Pinpoint the cell where the given text exists, returning its (x, y) midpoint coordinate. 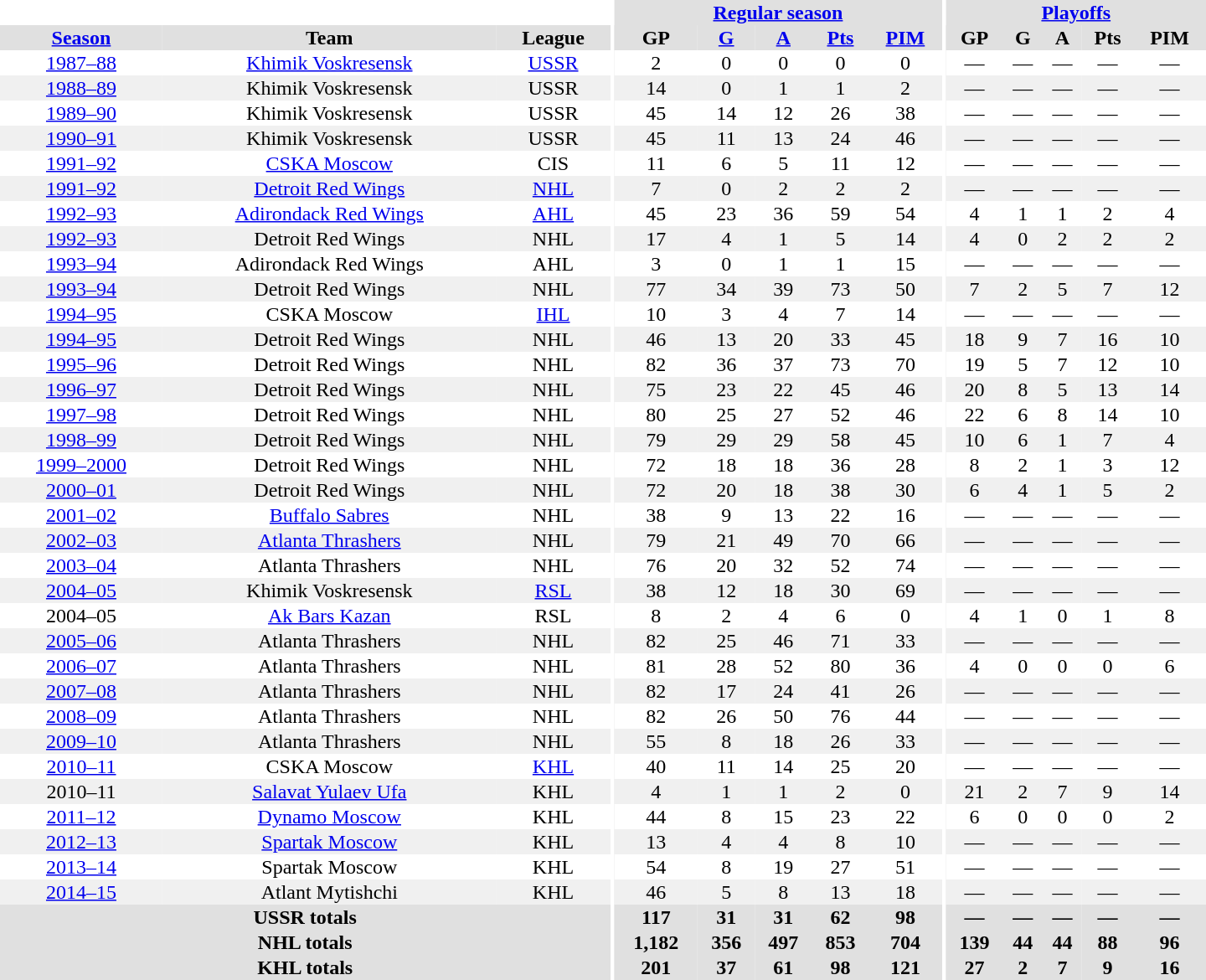
2006–07 (81, 666)
201 (657, 967)
NHL totals (305, 942)
1990–91 (81, 138)
2005–06 (81, 641)
2002–03 (81, 540)
1997–98 (81, 415)
853 (840, 942)
2012–13 (81, 842)
69 (906, 591)
49 (783, 540)
704 (906, 942)
USSR totals (305, 917)
2000–01 (81, 490)
121 (906, 967)
Atlant Mytishchi (330, 892)
Salavat Yulaev Ufa (330, 792)
Regular season (779, 13)
51 (906, 867)
39 (783, 289)
IHL (554, 314)
1987–88 (81, 63)
139 (975, 942)
58 (840, 440)
Playoffs (1076, 13)
497 (783, 942)
League (554, 38)
2009–10 (81, 741)
2011–12 (81, 817)
2003–04 (81, 565)
74 (906, 565)
Buffalo Sabres (330, 515)
55 (657, 741)
1995–96 (81, 364)
1,182 (657, 942)
62 (840, 917)
61 (783, 967)
356 (726, 942)
2013–14 (81, 867)
1988–89 (81, 88)
81 (657, 666)
2001–02 (81, 515)
40 (657, 766)
34 (726, 289)
75 (657, 389)
Team (330, 38)
41 (840, 691)
1989–90 (81, 113)
Ak Bars Kazan (330, 616)
117 (657, 917)
2014–15 (81, 892)
1999–2000 (81, 465)
2007–08 (81, 691)
71 (840, 641)
88 (1107, 942)
66 (906, 540)
Season (81, 38)
CIS (554, 163)
32 (783, 565)
2008–09 (81, 716)
96 (1169, 942)
1996–97 (81, 389)
77 (657, 289)
59 (840, 214)
Dynamo Moscow (330, 817)
KHL totals (305, 967)
1998–99 (81, 440)
